Determine the [x, y] coordinate at the center of the cell enclosing the given text.  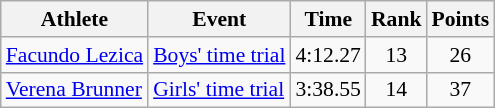
Rank [396, 19]
Facundo Lezica [74, 55]
Points [460, 19]
Boys' time trial [219, 55]
14 [396, 90]
4:12.27 [328, 55]
Athlete [74, 19]
Time [328, 19]
13 [396, 55]
37 [460, 90]
Verena Brunner [74, 90]
Event [219, 19]
3:38.55 [328, 90]
26 [460, 55]
Girls' time trial [219, 90]
